For the text-containing cell, return its midpoint in (x, y) coordinate format. 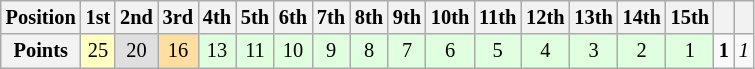
5 (498, 51)
14th (642, 17)
8 (369, 51)
3rd (178, 17)
9th (407, 17)
3 (593, 51)
4 (545, 51)
25 (98, 51)
13 (217, 51)
Points (41, 51)
11 (255, 51)
7th (331, 17)
15th (690, 17)
7 (407, 51)
16 (178, 51)
4th (217, 17)
8th (369, 17)
9 (331, 51)
13th (593, 17)
6 (450, 51)
5th (255, 17)
6th (293, 17)
2 (642, 51)
12th (545, 17)
10th (450, 17)
1st (98, 17)
Position (41, 17)
10 (293, 51)
20 (136, 51)
11th (498, 17)
2nd (136, 17)
